Output the (X, Y) coordinate of the center of the cell containing the given text.  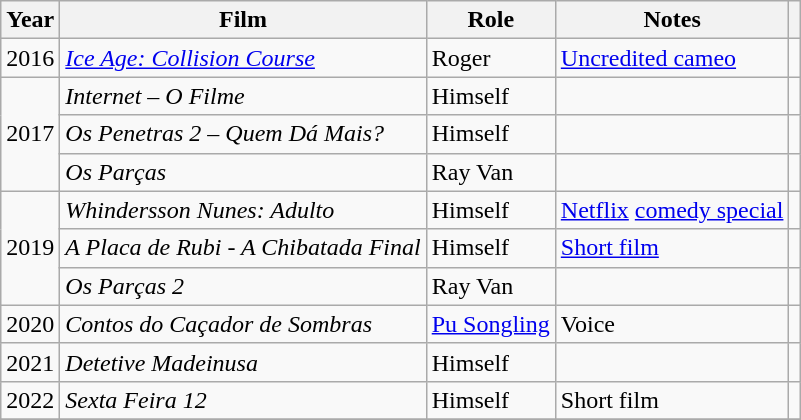
Film (243, 20)
Notes (672, 20)
2016 (30, 58)
Sexta Feira 12 (243, 400)
Year (30, 20)
Os Penetras 2 – Quem Dá Mais? (243, 134)
Os Parças (243, 172)
Contos do Caçador de Sombras (243, 324)
Ice Age: Collision Course (243, 58)
A Placa de Rubi - A Chibatada Final (243, 248)
Roger (490, 58)
Netflix comedy special (672, 210)
2019 (30, 248)
Whindersson Nunes: Adulto (243, 210)
Pu Songling (490, 324)
2022 (30, 400)
Detetive Madeinusa (243, 362)
Voice (672, 324)
Os Parças 2 (243, 286)
Internet – O Filme (243, 96)
2021 (30, 362)
Uncredited cameo (672, 58)
2020 (30, 324)
Role (490, 20)
2017 (30, 134)
